Identify which cell holds the provided text, then report its [x, y] central coordinate. 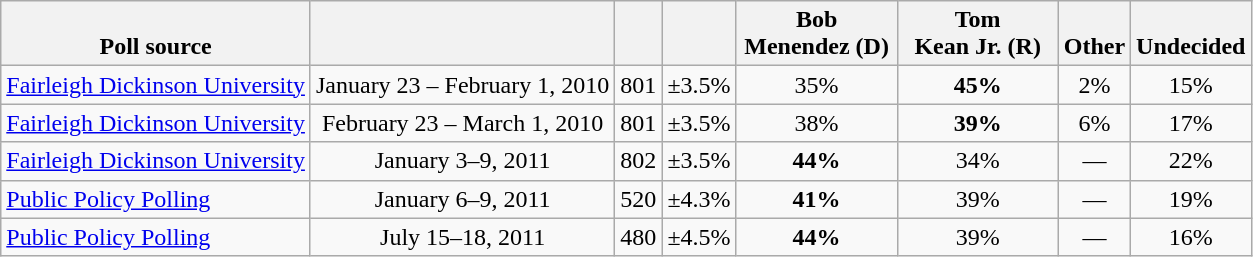
19% [1191, 199]
July 15–18, 2011 [462, 237]
Poll source [156, 34]
±4.3% [699, 199]
480 [638, 237]
TomKean Jr. (R) [978, 34]
34% [978, 161]
February 23 – March 1, 2010 [462, 123]
35% [816, 85]
6% [1094, 123]
Other [1094, 34]
Undecided [1191, 34]
41% [816, 199]
±4.5% [699, 237]
802 [638, 161]
January 23 – February 1, 2010 [462, 85]
January 3–9, 2011 [462, 161]
15% [1191, 85]
2% [1094, 85]
22% [1191, 161]
16% [1191, 237]
BobMenendez (D) [816, 34]
520 [638, 199]
38% [816, 123]
January 6–9, 2011 [462, 199]
45% [978, 85]
17% [1191, 123]
